From the cell containing the given text, extract its center point as [X, Y] coordinate. 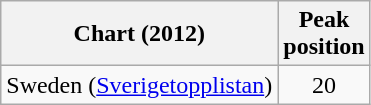
Sweden (Sverigetopplistan) [140, 85]
Chart (2012) [140, 34]
20 [324, 85]
Peakposition [324, 34]
